Identify which cell holds the provided text, then report its (x, y) central coordinate. 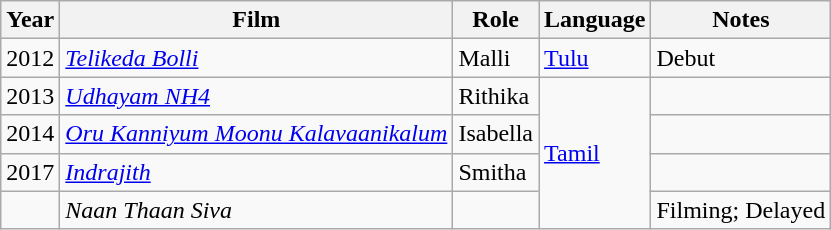
Rithika (496, 96)
Language (595, 20)
Oru Kanniyum Moonu Kalavaanikalum (256, 134)
Isabella (496, 134)
Naan Thaan Siva (256, 210)
Indrajith (256, 172)
2014 (30, 134)
2017 (30, 172)
Debut (741, 58)
Filming; Delayed (741, 210)
Film (256, 20)
Udhayam NH4 (256, 96)
Smitha (496, 172)
Tulu (595, 58)
Notes (741, 20)
Year (30, 20)
2013 (30, 96)
Malli (496, 58)
Telikeda Bolli (256, 58)
Tamil (595, 153)
Role (496, 20)
2012 (30, 58)
